Capture the cell that displays the provided text and extract its (x, y) central coordinate. 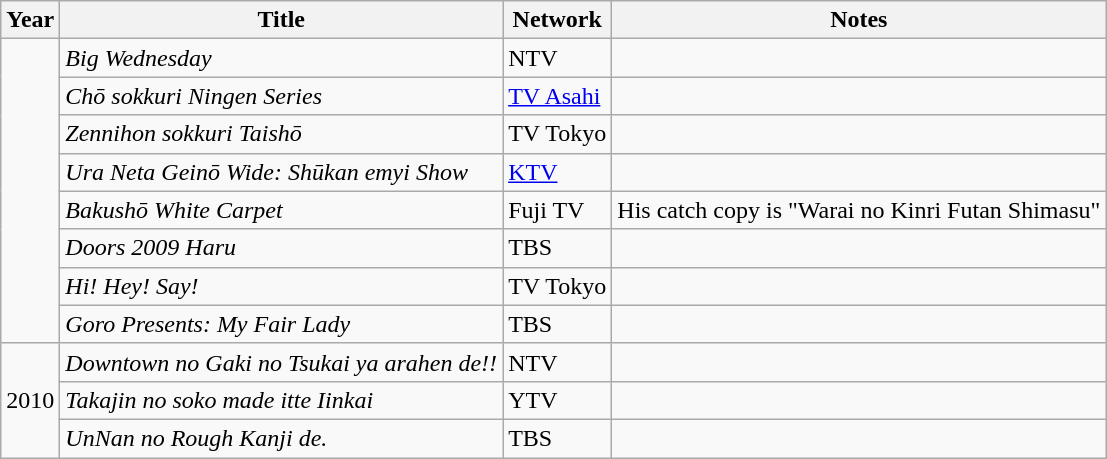
Takajin no soko made itte Iinkai (282, 400)
Year (30, 20)
Network (558, 20)
YTV (558, 400)
Hi! Hey! Say! (282, 286)
Ura Neta Geinō Wide: Shūkan emyi Show (282, 172)
Big Wednesday (282, 58)
Title (282, 20)
UnNan no Rough Kanji de. (282, 438)
Notes (859, 20)
KTV (558, 172)
Downtown no Gaki no Tsukai ya arahen de!! (282, 362)
Bakushō White Carpet (282, 210)
Goro Presents: My Fair Lady (282, 324)
Fuji TV (558, 210)
TV Asahi (558, 96)
2010 (30, 400)
Chō sokkuri Ningen Series (282, 96)
Doors 2009 Haru (282, 248)
His catch copy is "Warai no Kinri Futan Shimasu" (859, 210)
Zennihon sokkuri Taishō (282, 134)
